From the cell containing the given text, extract its center point as (x, y) coordinate. 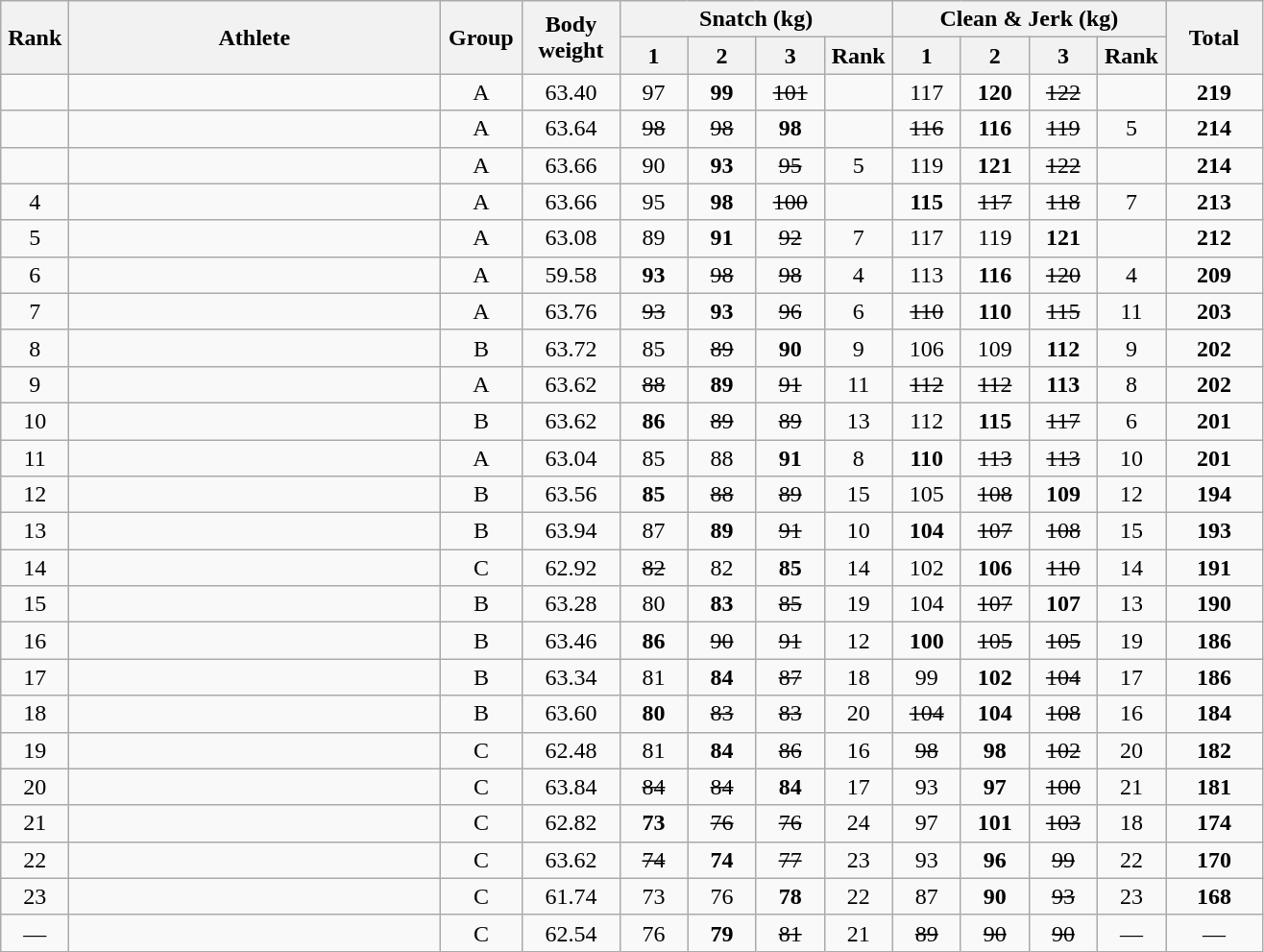
194 (1214, 495)
63.64 (571, 129)
63.40 (571, 92)
63.56 (571, 495)
Group (481, 37)
78 (790, 896)
190 (1214, 604)
219 (1214, 92)
Athlete (255, 37)
24 (859, 823)
79 (722, 933)
191 (1214, 568)
103 (1062, 823)
209 (1214, 275)
181 (1214, 787)
182 (1214, 750)
62.48 (571, 750)
170 (1214, 860)
61.74 (571, 896)
62.82 (571, 823)
213 (1214, 202)
77 (790, 860)
63.46 (571, 641)
Body weight (571, 37)
62.54 (571, 933)
63.28 (571, 604)
203 (1214, 311)
63.60 (571, 714)
Clean & Jerk (kg) (1029, 19)
63.08 (571, 238)
59.58 (571, 275)
212 (1214, 238)
62.92 (571, 568)
92 (790, 238)
Total (1214, 37)
118 (1062, 202)
193 (1214, 531)
63.04 (571, 458)
174 (1214, 823)
63.94 (571, 531)
63.34 (571, 677)
Snatch (kg) (756, 19)
168 (1214, 896)
63.76 (571, 311)
184 (1214, 714)
63.72 (571, 348)
63.84 (571, 787)
